Determine the [X, Y] coordinate at the center of the cell enclosing the given text.  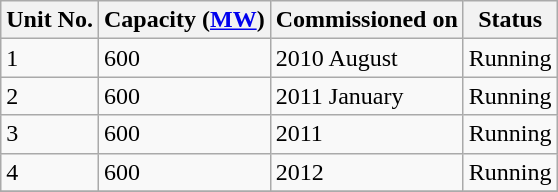
2 [50, 96]
Status [510, 20]
4 [50, 172]
2011 January [366, 96]
Capacity (MW) [184, 20]
2011 [366, 134]
1 [50, 58]
Unit No. [50, 20]
2012 [366, 172]
3 [50, 134]
2010 August [366, 58]
Commissioned on [366, 20]
